Determine the [x, y] coordinate at the center of the cell enclosing the given text.  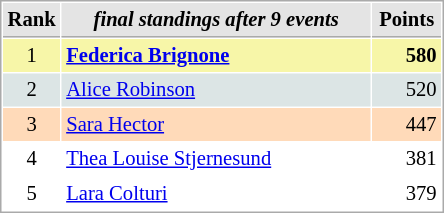
1 [32, 56]
Alice Robinson [216, 90]
Points [406, 20]
Thea Louise Stjernesund [216, 158]
Rank [32, 20]
3 [32, 124]
379 [406, 194]
2 [32, 90]
4 [32, 158]
520 [406, 90]
381 [406, 158]
447 [406, 124]
5 [32, 194]
Sara Hector [216, 124]
Federica Brignone [216, 56]
580 [406, 56]
final standings after 9 events [216, 20]
Lara Colturi [216, 194]
